Provide the [x, y] coordinate of the cell's center where the given text is located.  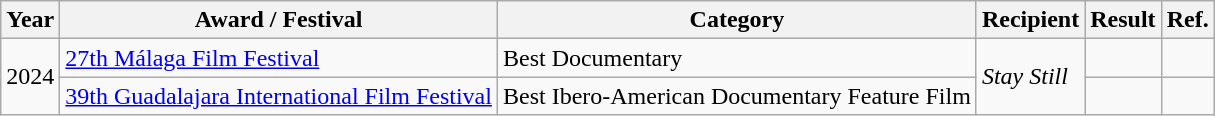
27th Málaga Film Festival [279, 58]
Stay Still [1030, 77]
Category [736, 20]
39th Guadalajara International Film Festival [279, 96]
2024 [30, 77]
Ref. [1188, 20]
Award / Festival [279, 20]
Best Ibero-American Documentary Feature Film [736, 96]
Recipient [1030, 20]
Best Documentary [736, 58]
Year [30, 20]
Result [1123, 20]
